From the cell containing the given text, extract its center point as [X, Y] coordinate. 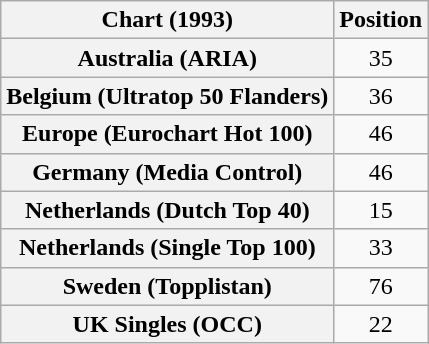
Netherlands (Single Top 100) [168, 248]
Germany (Media Control) [168, 172]
Position [381, 20]
Netherlands (Dutch Top 40) [168, 210]
36 [381, 96]
22 [381, 324]
UK Singles (OCC) [168, 324]
Europe (Eurochart Hot 100) [168, 134]
Australia (ARIA) [168, 58]
15 [381, 210]
35 [381, 58]
Belgium (Ultratop 50 Flanders) [168, 96]
76 [381, 286]
Chart (1993) [168, 20]
33 [381, 248]
Sweden (Topplistan) [168, 286]
